Scan for the cell matching the given text and deliver its [x, y] coordinate at center. 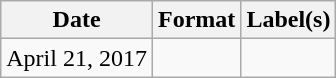
April 21, 2017 [77, 58]
Label(s) [288, 20]
Format [196, 20]
Date [77, 20]
